For the text-containing cell, return its midpoint in [X, Y] coordinate format. 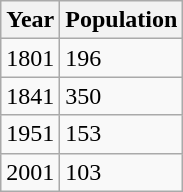
Population [122, 20]
153 [122, 134]
103 [122, 172]
196 [122, 58]
1951 [30, 134]
1801 [30, 58]
2001 [30, 172]
1841 [30, 96]
Year [30, 20]
350 [122, 96]
